Output the [x, y] coordinate of the center of the cell containing the given text.  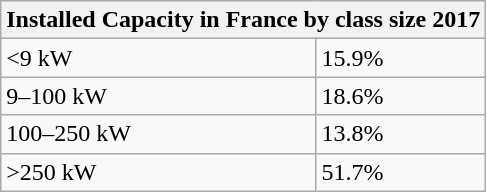
100–250 kW [158, 134]
18.6% [401, 96]
13.8% [401, 134]
>250 kW [158, 172]
Installed Capacity in France by class size 2017 [244, 20]
51.7% [401, 172]
<9 kW [158, 58]
15.9% [401, 58]
9–100 kW [158, 96]
